Output the [x, y] coordinate of the center of the cell containing the given text.  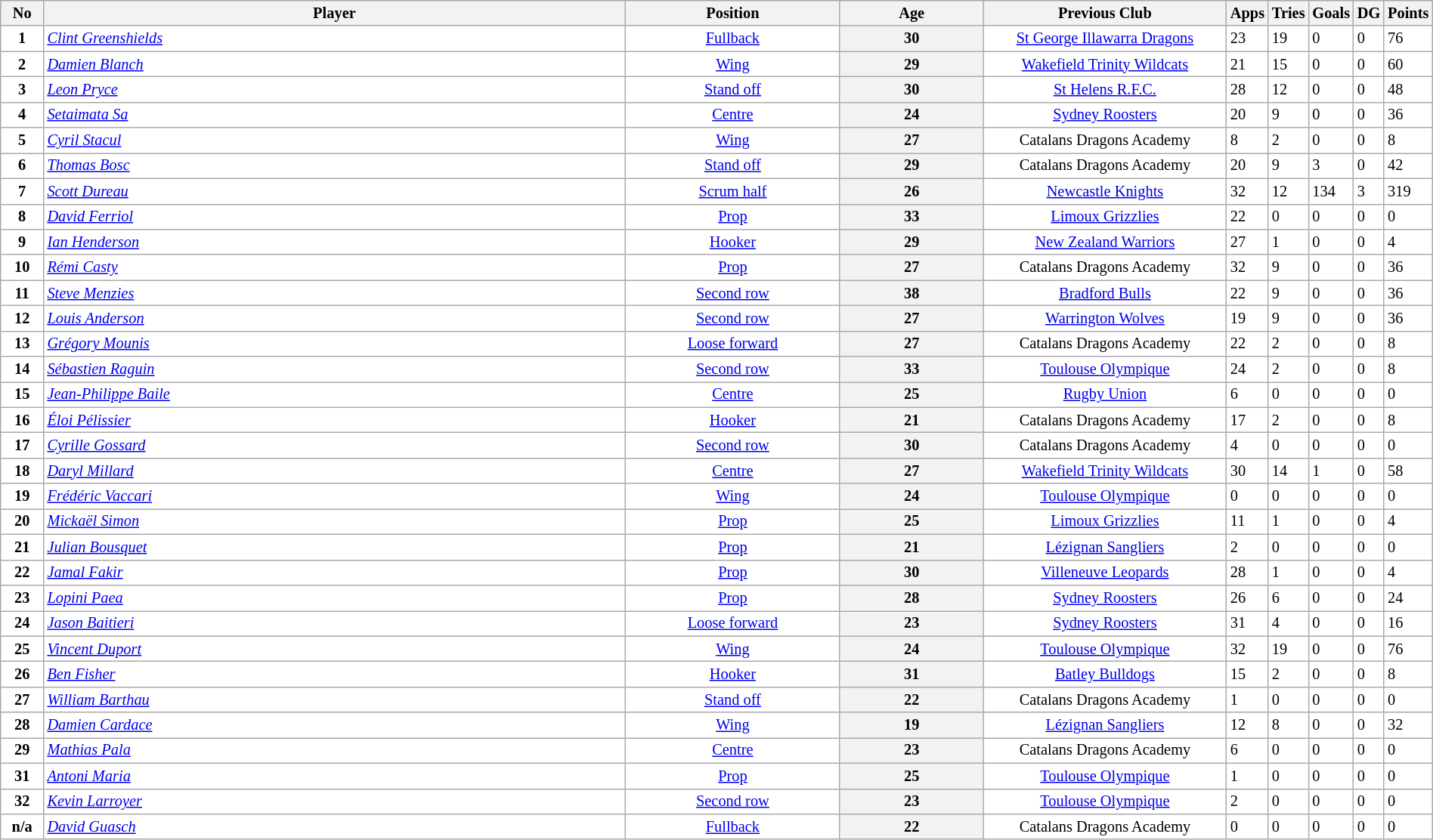
58 [1408, 471]
Scott Dureau [335, 191]
Cyrille Gossard [335, 445]
n/a [23, 826]
New Zealand Warriors [1105, 242]
Vincent Duport [335, 649]
Cyril Stacul [335, 141]
Rémi Casty [335, 267]
Apps [1247, 13]
134 [1331, 191]
Position [732, 13]
Bradford Bulls [1105, 293]
Jamal Fakir [335, 573]
Batley Bulldogs [1105, 674]
Age [911, 13]
No [23, 13]
Mathias Pala [335, 750]
Daryl Millard [335, 471]
Previous Club [1105, 13]
18 [23, 471]
Damien Cardace [335, 725]
Jean-Philippe Baile [335, 394]
Ben Fisher [335, 674]
St Helens R.F.C. [1105, 89]
Setaimata Sa [335, 115]
Sébastien Raguin [335, 369]
Warrington Wolves [1105, 318]
10 [23, 267]
Lopini Paea [335, 598]
Frédéric Vaccari [335, 496]
13 [23, 344]
DG [1369, 13]
Louis Anderson [335, 318]
7 [23, 191]
Jason Baitieri [335, 623]
319 [1408, 191]
St George Illawarra Dragons [1105, 39]
Julian Bousquet [335, 547]
Villeneuve Leopards [1105, 573]
Ian Henderson [335, 242]
David Guasch [335, 826]
Rugby Union [1105, 394]
Clint Greenshields [335, 39]
Scrum half [732, 191]
William Barthau [335, 699]
Steve Menzies [335, 293]
Antoni Maria [335, 776]
60 [1408, 64]
5 [23, 141]
Points [1408, 13]
42 [1408, 165]
Kevin Larroyer [335, 801]
Newcastle Knights [1105, 191]
38 [911, 293]
Grégory Mounis [335, 344]
Damien Blanch [335, 64]
48 [1408, 89]
Thomas Bosc [335, 165]
Leon Pryce [335, 89]
Éloi Pélissier [335, 420]
Player [335, 13]
Mickaël Simon [335, 521]
Goals [1331, 13]
David Ferriol [335, 217]
Tries [1288, 13]
